Locate the cell with the specified text and output its (x, y) center coordinate. 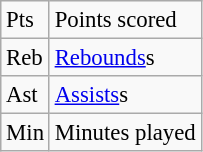
Reboundss (125, 58)
Pts (26, 20)
Reb (26, 58)
Points scored (125, 20)
Ast (26, 95)
Minutes played (125, 133)
Assistss (125, 95)
Min (26, 133)
